Detect which cell encompasses the target text, then output its (x, y) center coordinate. 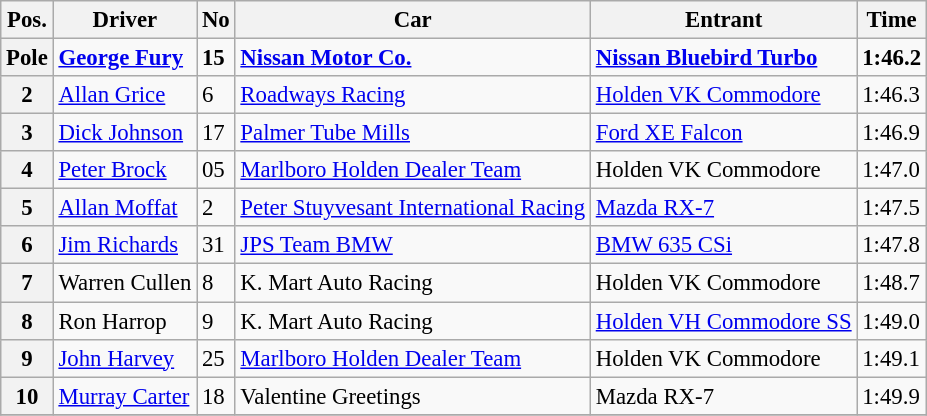
Driver (125, 20)
Allan Moffat (125, 208)
John Harvey (125, 358)
4 (27, 170)
1:49.0 (892, 321)
Murray Carter (125, 396)
25 (216, 358)
15 (216, 58)
Palmer Tube Mills (412, 133)
George Fury (125, 58)
Roadways Racing (412, 95)
1:47.5 (892, 208)
Warren Cullen (125, 283)
Jim Richards (125, 245)
Pos. (27, 20)
1:46.3 (892, 95)
05 (216, 170)
Valentine Greetings (412, 396)
17 (216, 133)
1:46.2 (892, 58)
3 (27, 133)
Nissan Motor Co. (412, 58)
7 (27, 283)
1:46.9 (892, 133)
Allan Grice (125, 95)
Nissan Bluebird Turbo (723, 58)
Time (892, 20)
1:48.7 (892, 283)
18 (216, 396)
1:49.9 (892, 396)
No (216, 20)
5 (27, 208)
10 (27, 396)
BMW 635 CSi (723, 245)
31 (216, 245)
Entrant (723, 20)
Pole (27, 58)
Ford XE Falcon (723, 133)
Car (412, 20)
Peter Stuyvesant International Racing (412, 208)
1:47.0 (892, 170)
Peter Brock (125, 170)
1:47.8 (892, 245)
Dick Johnson (125, 133)
Holden VH Commodore SS (723, 321)
1:49.1 (892, 358)
Ron Harrop (125, 321)
JPS Team BMW (412, 245)
